Return [X, Y] of the center of cell containing provided text 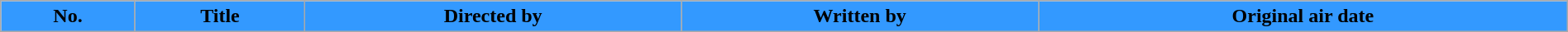
Written by [860, 16]
Directed by [493, 16]
Title [220, 16]
No. [68, 16]
Original air date [1303, 16]
